Determine the (X, Y) coordinate at the center of the cell enclosing the given text.  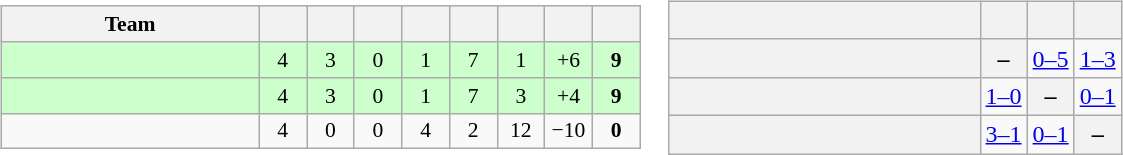
−10 (569, 131)
12 (521, 131)
Team (130, 24)
3–1 (1004, 134)
0–5 (1050, 58)
1–3 (1098, 58)
+4 (569, 95)
1–0 (1004, 96)
+6 (569, 60)
2 (473, 131)
